Scan for the cell matching the given text and deliver its [X, Y] coordinate at center. 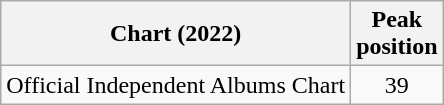
Peakposition [397, 34]
39 [397, 85]
Official Independent Albums Chart [176, 85]
Chart (2022) [176, 34]
